Identify which cell holds the provided text, then report its (x, y) central coordinate. 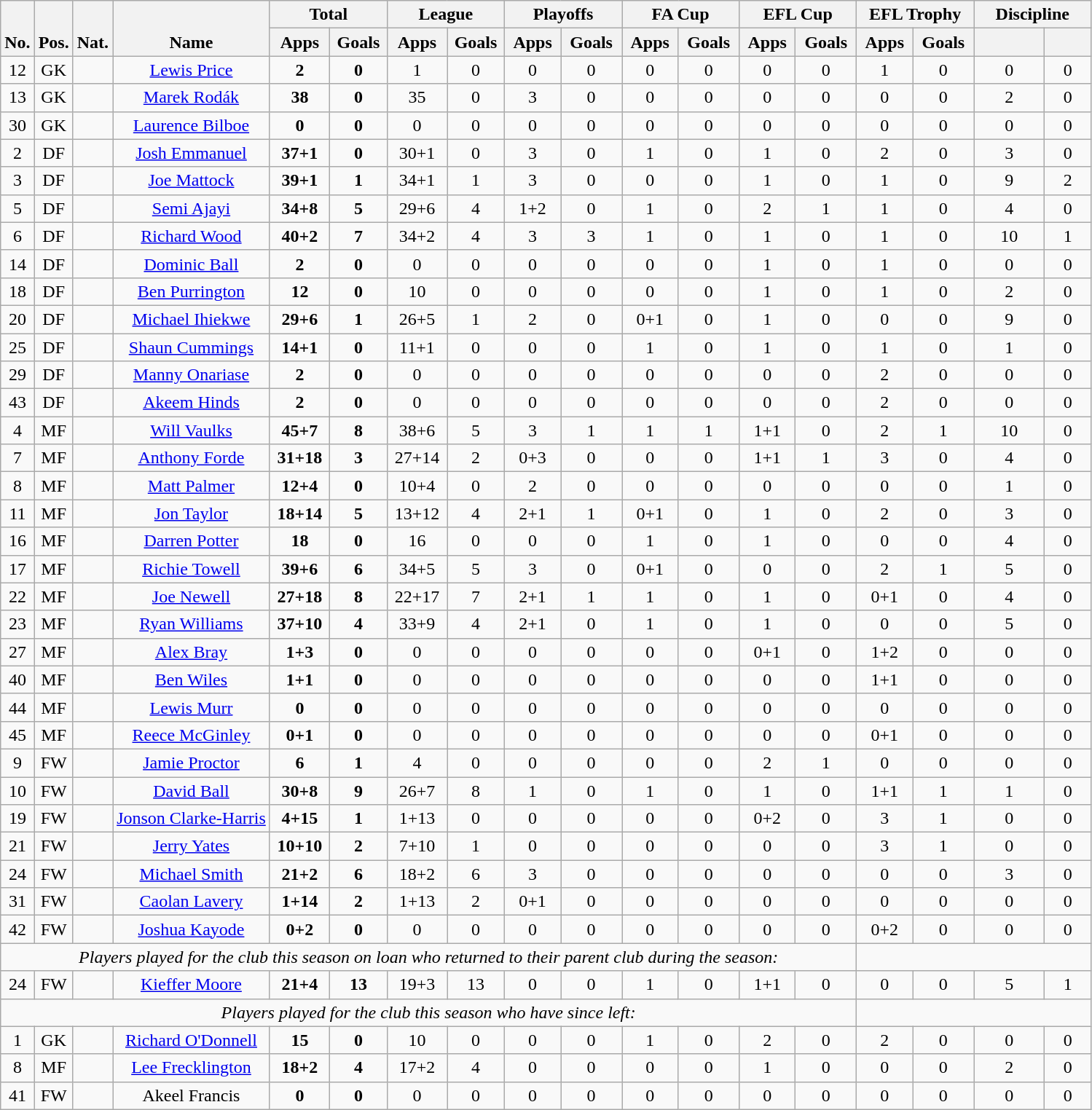
Players played for the club this season who have since left: (428, 1012)
Darren Potter (192, 541)
37+1 (299, 153)
4+15 (299, 819)
Reece McGinley (192, 735)
Discipline (1033, 15)
30 (17, 125)
David Ball (192, 790)
7+10 (417, 846)
FA Cup (680, 15)
33+9 (417, 624)
41 (17, 1095)
Kieffer Moore (192, 985)
Marek Rodák (192, 98)
19 (17, 819)
23 (17, 624)
34+8 (299, 208)
Shaun Cummings (192, 347)
Akeel Francis (192, 1095)
No. (17, 28)
13+12 (417, 513)
Playoffs (562, 15)
Caolan Lavery (192, 902)
10+4 (417, 486)
Joe Newell (192, 597)
20 (17, 319)
17+2 (417, 1068)
Lewis Price (192, 70)
14+1 (299, 347)
Ben Wiles (192, 680)
Matt Palmer (192, 486)
21+4 (299, 985)
45+7 (299, 430)
22+17 (417, 597)
15 (299, 1040)
Jon Taylor (192, 513)
30+1 (417, 153)
League (446, 15)
Nat. (93, 28)
0+3 (532, 458)
17 (17, 569)
35 (417, 98)
22 (17, 597)
Richard Wood (192, 236)
Name (192, 28)
18+14 (299, 513)
Lewis Murr (192, 707)
11 (17, 513)
Laurence Bilboe (192, 125)
Total (328, 15)
19+3 (417, 985)
34+2 (417, 236)
Dominic Ball (192, 264)
40+2 (299, 236)
25 (17, 347)
30+8 (299, 790)
1+14 (299, 902)
45 (17, 735)
Michael Smith (192, 874)
Richie Towell (192, 569)
Will Vaulks (192, 430)
38+6 (417, 430)
Joe Mattock (192, 181)
Players played for the club this season on loan who returned to their parent club during the season: (428, 957)
39+6 (299, 569)
1+3 (299, 652)
42 (17, 929)
34+1 (417, 181)
Ben Purrington (192, 291)
Josh Emmanuel (192, 153)
26+5 (417, 319)
14 (17, 264)
Anthony Forde (192, 458)
Semi Ajayi (192, 208)
21 (17, 846)
34+5 (417, 569)
Richard O'Donnell (192, 1040)
38 (299, 98)
EFL Trophy (915, 15)
27+18 (299, 597)
31 (17, 902)
Ryan Williams (192, 624)
Jamie Proctor (192, 763)
Michael Ihiekwe (192, 319)
Akeem Hinds (192, 403)
27+14 (417, 458)
Joshua Kayode (192, 929)
26+7 (417, 790)
12+4 (299, 486)
39+1 (299, 181)
10+10 (299, 846)
43 (17, 403)
27 (17, 652)
31+18 (299, 458)
Jonson Clarke-Harris (192, 819)
Alex Bray (192, 652)
EFL Cup (798, 15)
Pos. (54, 28)
11+1 (417, 347)
29 (17, 375)
Manny Onariase (192, 375)
Jerry Yates (192, 846)
40 (17, 680)
Lee Frecklington (192, 1068)
21+2 (299, 874)
44 (17, 707)
37+10 (299, 624)
